Extract the (X, Y) coordinate from the center of the cell holding the provided text.  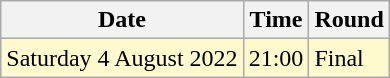
Round (349, 20)
Date (122, 20)
Saturday 4 August 2022 (122, 58)
Time (276, 20)
21:00 (276, 58)
Final (349, 58)
